Return the [X, Y] coordinate for the center point of the cell that contains the specified text.  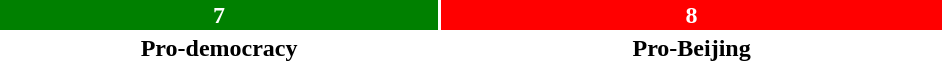
8 [692, 15]
7 [219, 15]
